From the cell containing the given text, extract its center point as [X, Y] coordinate. 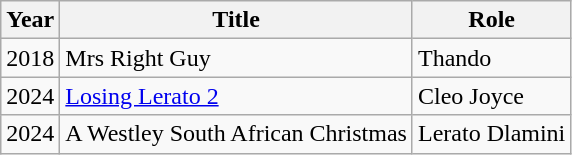
Mrs Right Guy [236, 58]
Cleo Joyce [491, 96]
Role [491, 20]
Losing Lerato 2 [236, 96]
Title [236, 20]
A Westley South African Christmas [236, 134]
2018 [30, 58]
Lerato Dlamini [491, 134]
Thando [491, 58]
Year [30, 20]
